Detect which cell encompasses the target text, then output its (X, Y) center coordinate. 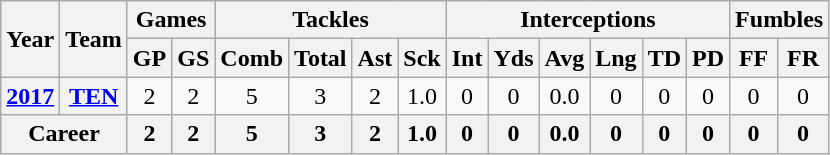
Sck (422, 58)
Comb (252, 58)
GS (194, 58)
GP (149, 58)
PD (708, 58)
FF (754, 58)
FR (804, 58)
Avg (564, 58)
Yds (514, 58)
Team (94, 39)
Lng (616, 58)
2017 (30, 96)
Interceptions (588, 20)
TEN (94, 96)
Games (170, 20)
TD (664, 58)
Int (467, 58)
Tackles (330, 20)
Year (30, 39)
Fumbles (780, 20)
Total (321, 58)
Career (64, 134)
Ast (375, 58)
